Provide the [x, y] coordinate of the cell's center where the given text is located.  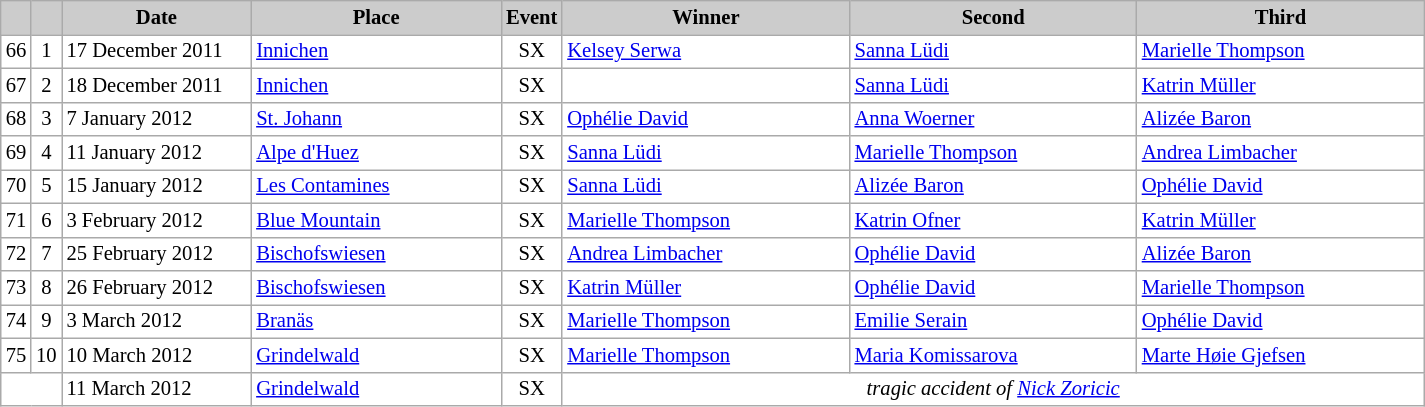
68 [16, 119]
8 [46, 287]
17 December 2011 [157, 51]
3 February 2012 [157, 220]
7 January 2012 [157, 119]
Les Contamines [376, 186]
5 [46, 186]
1 [46, 51]
Alpe d'Huez [376, 153]
18 December 2011 [157, 85]
9 [46, 321]
4 [46, 153]
67 [16, 85]
Branäs [376, 321]
7 [46, 254]
Katrin Ofner [994, 220]
10 [46, 355]
15 January 2012 [157, 186]
71 [16, 220]
2 [46, 85]
Third [1280, 17]
74 [16, 321]
Winner [706, 17]
25 February 2012 [157, 254]
6 [46, 220]
11 March 2012 [157, 389]
75 [16, 355]
26 February 2012 [157, 287]
69 [16, 153]
70 [16, 186]
Date [157, 17]
tragic accident of Nick Zoricic [993, 389]
St. Johann [376, 119]
Marte Høie Gjefsen [1280, 355]
Maria Komissarova [994, 355]
Kelsey Serwa [706, 51]
Place [376, 17]
3 March 2012 [157, 321]
11 January 2012 [157, 153]
Second [994, 17]
Emilie Serain [994, 321]
72 [16, 254]
66 [16, 51]
Anna Woerner [994, 119]
Event [532, 17]
73 [16, 287]
10 March 2012 [157, 355]
3 [46, 119]
Blue Mountain [376, 220]
